Output the (X, Y) coordinate of the center of the cell containing the given text.  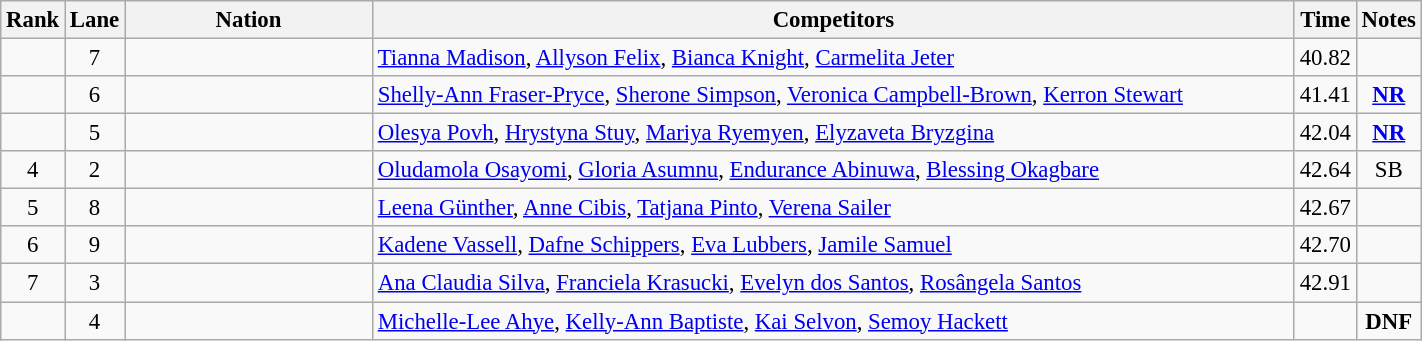
42.04 (1325, 133)
Kadene Vassell, Dafne Schippers, Eva Lubbers, Jamile Samuel (833, 245)
42.64 (1325, 170)
8 (95, 208)
Competitors (833, 20)
Shelly-Ann Fraser-Pryce, Sherone Simpson, Veronica Campbell-Brown, Kerron Stewart (833, 95)
Ana Claudia Silva, Franciela Krasucki, Evelyn dos Santos, Rosângela Santos (833, 283)
Oludamola Osayomi, Gloria Asumnu, Endurance Abinuwa, Blessing Okagbare (833, 170)
Lane (95, 20)
9 (95, 245)
Leena Günther, Anne Cibis, Tatjana Pinto, Verena Sailer (833, 208)
42.70 (1325, 245)
Olesya Povh, Hrystyna Stuy, Mariya Ryemyen, Elyzaveta Bryzgina (833, 133)
2 (95, 170)
Time (1325, 20)
41.41 (1325, 95)
Notes (1388, 20)
40.82 (1325, 58)
DNF (1388, 321)
42.67 (1325, 208)
Rank (33, 20)
Michelle-Lee Ahye, Kelly-Ann Baptiste, Kai Selvon, Semoy Hackett (833, 321)
3 (95, 283)
42.91 (1325, 283)
Nation (249, 20)
SB (1388, 170)
Tianna Madison, Allyson Felix, Bianca Knight, Carmelita Jeter (833, 58)
